Search for the cell housing the specified text and yield its (X, Y) center coordinate. 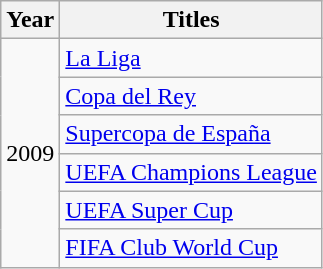
2009 (30, 153)
FIFA Club World Cup (192, 248)
Year (30, 20)
Copa del Rey (192, 96)
UEFA Champions League (192, 172)
Supercopa de España (192, 134)
Titles (192, 20)
La Liga (192, 58)
UEFA Super Cup (192, 210)
